Detect which cell encompasses the target text, then output its (x, y) center coordinate. 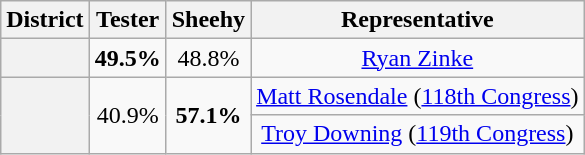
57.1% (208, 115)
49.5% (128, 58)
Troy Downing (119th Congress) (418, 134)
Representative (418, 20)
Matt Rosendale (118th Congress) (418, 96)
Ryan Zinke (418, 58)
40.9% (128, 115)
Tester (128, 20)
District (45, 20)
Sheehy (208, 20)
48.8% (208, 58)
